Find where the given text appears and provide that cell's center as (X, Y) coordinate. 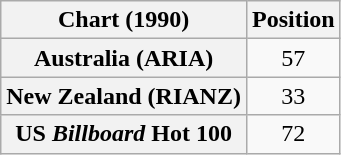
Position (293, 20)
Australia (ARIA) (124, 58)
33 (293, 96)
57 (293, 58)
72 (293, 134)
Chart (1990) (124, 20)
New Zealand (RIANZ) (124, 96)
US Billboard Hot 100 (124, 134)
